Return (x, y) of the center of cell containing provided text 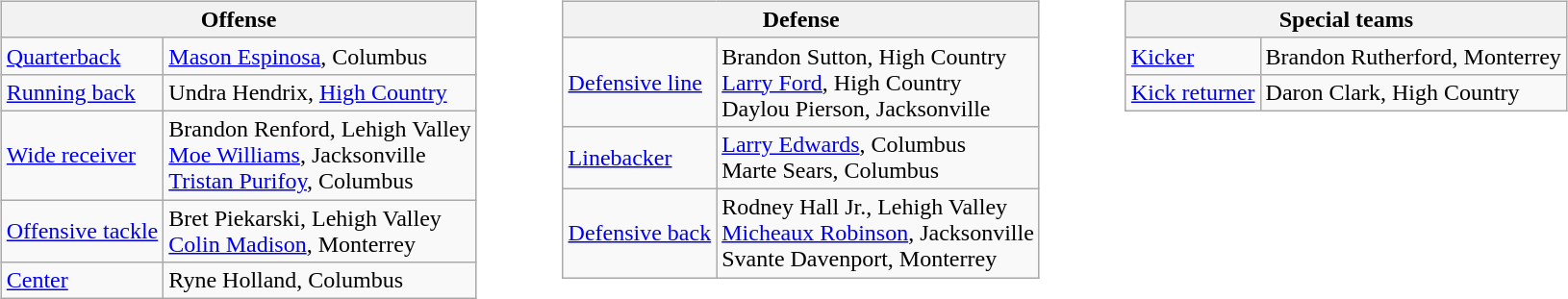
Defense (800, 19)
Brandon Rutherford, Monterrey (1413, 56)
Defensive line (640, 82)
Offense (239, 19)
Larry Edwards, ColumbusMarte Sears, Columbus (878, 158)
Bret Piekarski, Lehigh ValleyColin Madison, Monterrey (319, 231)
Running back (83, 92)
Brandon Sutton, High CountryLarry Ford, High CountryDaylou Pierson, Jacksonville (878, 82)
Offensive tackle (83, 231)
Wide receiver (83, 155)
Rodney Hall Jr., Lehigh ValleyMicheaux Robinson, JacksonvilleSvante Davenport, Monterrey (878, 233)
Undra Hendrix, High Country (319, 92)
Defensive back (640, 233)
Kick returner (1193, 92)
Mason Espinosa, Columbus (319, 56)
Kicker (1193, 56)
Daron Clark, High Country (1413, 92)
Linebacker (640, 158)
Quarterback (83, 56)
Special teams (1346, 19)
Ryne Holland, Columbus (319, 281)
Brandon Renford, Lehigh ValleyMoe Williams, JacksonvilleTristan Purifoy, Columbus (319, 155)
Center (83, 281)
